Search for the cell housing the specified text and yield its (x, y) center coordinate. 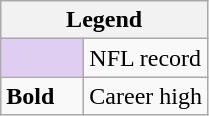
NFL record (146, 58)
Bold (42, 96)
Career high (146, 96)
Legend (104, 20)
